For the text-containing cell, return its midpoint in (X, Y) coordinate format. 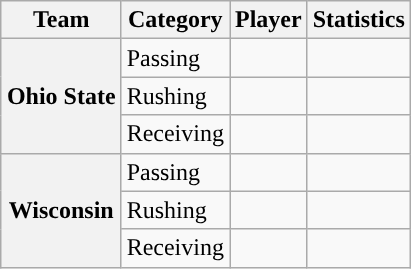
Team (61, 20)
Wisconsin (61, 210)
Statistics (358, 20)
Category (175, 20)
Ohio State (61, 96)
Player (269, 20)
